Find where the given text appears and provide that cell's center as [X, Y] coordinate. 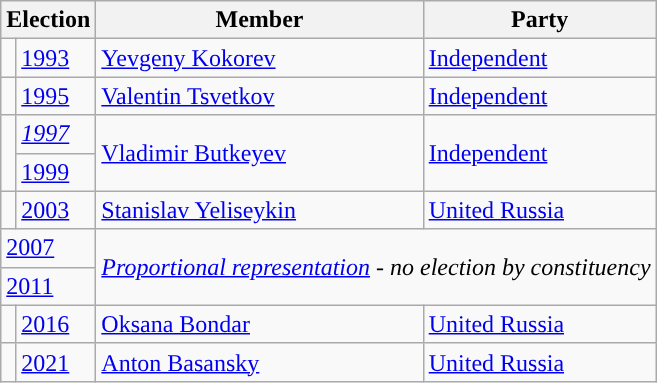
2003 [56, 210]
Oksana Bondar [260, 324]
2007 [48, 248]
Proportional representation - no election by constituency [376, 267]
2016 [56, 324]
Election [48, 20]
1995 [56, 96]
Anton Basansky [260, 362]
Stanislav Yeliseykin [260, 210]
Party [540, 20]
Member [260, 20]
Valentin Tsvetkov [260, 96]
1997 [56, 134]
Yevgeny Kokorev [260, 58]
2021 [56, 362]
Vladimir Butkeyev [260, 153]
2011 [48, 286]
1993 [56, 58]
1999 [56, 172]
